For the text-containing cell, return its midpoint in [X, Y] coordinate format. 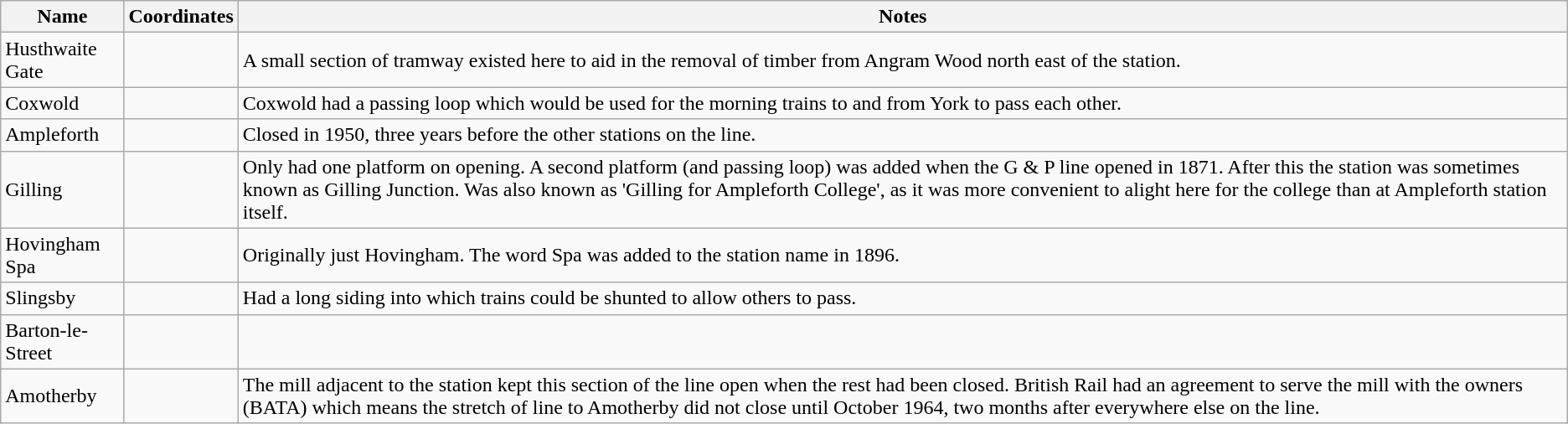
Notes [903, 17]
Slingsby [62, 298]
Name [62, 17]
Had a long siding into which trains could be shunted to allow others to pass. [903, 298]
Barton-le-Street [62, 342]
Gilling [62, 189]
Ampleforth [62, 135]
Coxwold had a passing loop which would be used for the morning trains to and from York to pass each other. [903, 103]
Husthwaite Gate [62, 60]
Amotherby [62, 396]
Originally just Hovingham. The word Spa was added to the station name in 1896. [903, 255]
Hovingham Spa [62, 255]
Closed in 1950, three years before the other stations on the line. [903, 135]
A small section of tramway existed here to aid in the removal of timber from Angram Wood north east of the station. [903, 60]
Coxwold [62, 103]
Coordinates [181, 17]
